For the text-containing cell, return its midpoint in [X, Y] coordinate format. 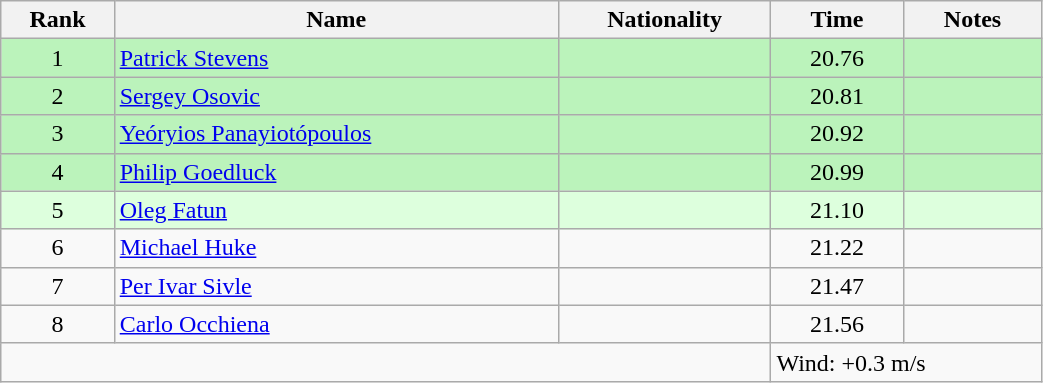
4 [58, 172]
7 [58, 286]
Oleg Fatun [336, 210]
Sergey Osovic [336, 96]
21.22 [837, 248]
Yeóryios Panayiotópoulos [336, 134]
6 [58, 248]
Notes [972, 20]
Name [336, 20]
Time [837, 20]
21.56 [837, 324]
3 [58, 134]
Philip Goedluck [336, 172]
2 [58, 96]
Wind: +0.3 m/s [906, 362]
1 [58, 58]
21.47 [837, 286]
Patrick Stevens [336, 58]
Michael Huke [336, 248]
20.92 [837, 134]
Rank [58, 20]
Carlo Occhiena [336, 324]
Nationality [664, 20]
20.99 [837, 172]
20.81 [837, 96]
8 [58, 324]
20.76 [837, 58]
5 [58, 210]
21.10 [837, 210]
Per Ivar Sivle [336, 286]
